Search for the cell housing the specified text and yield its [x, y] center coordinate. 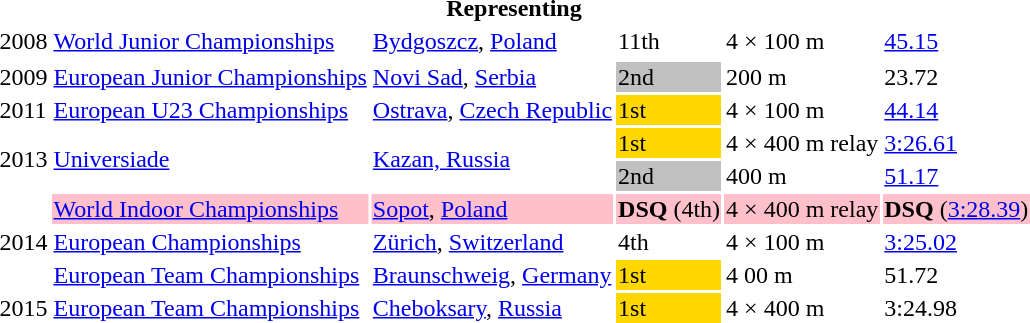
Novi Sad, Serbia [492, 77]
Braunschweig, Germany [492, 275]
51.72 [956, 275]
4th [670, 242]
World Junior Championships [210, 41]
45.15 [956, 41]
200 m [802, 77]
Ostrava, Czech Republic [492, 110]
3:25.02 [956, 242]
23.72 [956, 77]
3:24.98 [956, 308]
DSQ (3:28.39) [956, 209]
European Championships [210, 242]
DSQ (4th) [670, 209]
World Indoor Championships [210, 209]
Cheboksary, Russia [492, 308]
4 × 400 m [802, 308]
Bydgoszcz, Poland [492, 41]
4 00 m [802, 275]
44.14 [956, 110]
Sopot, Poland [492, 209]
European U23 Championships [210, 110]
400 m [802, 176]
11th [670, 41]
Zürich, Switzerland [492, 242]
51.17 [956, 176]
3:26.61 [956, 143]
Kazan, Russia [492, 160]
European Junior Championships [210, 77]
Universiade [210, 160]
